Return the (X, Y) coordinate for the center point of the cell that contains the specified text.  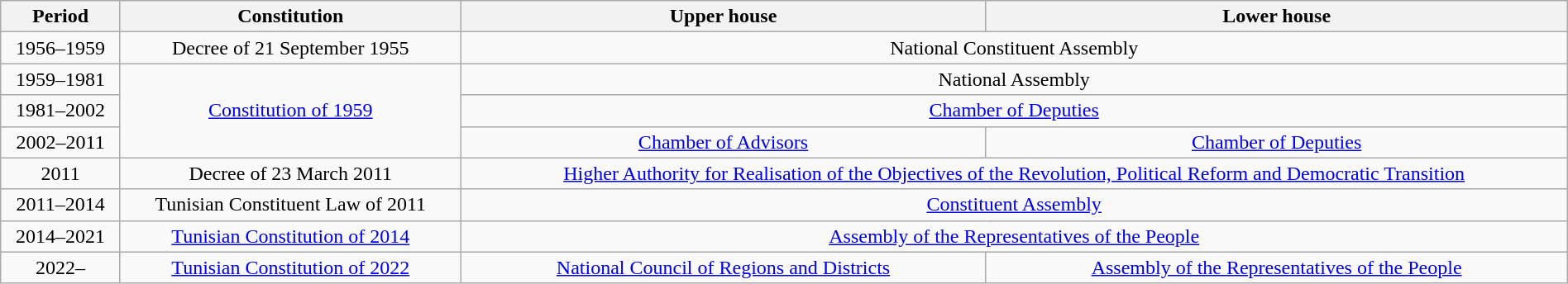
2002–2011 (61, 142)
Period (61, 17)
1959–1981 (61, 79)
2011–2014 (61, 205)
1956–1959 (61, 48)
2014–2021 (61, 236)
Decree of 23 March 2011 (290, 173)
Chamber of Advisors (723, 142)
2022– (61, 267)
2011 (61, 173)
Higher Authority for Realisation of the Objectives of the Revolution, Political Reform and Democratic Transition (1014, 173)
National Assembly (1014, 79)
National Council of Regions and Districts (723, 267)
Tunisian Constitution of 2014 (290, 236)
Constitution of 1959 (290, 111)
1981–2002 (61, 111)
Decree of 21 September 1955 (290, 48)
Constituent Assembly (1014, 205)
Upper house (723, 17)
Lower house (1277, 17)
Tunisian Constituent Law of 2011 (290, 205)
Tunisian Constitution of 2022 (290, 267)
Constitution (290, 17)
National Constituent Assembly (1014, 48)
